Capture the cell that displays the provided text and extract its [x, y] central coordinate. 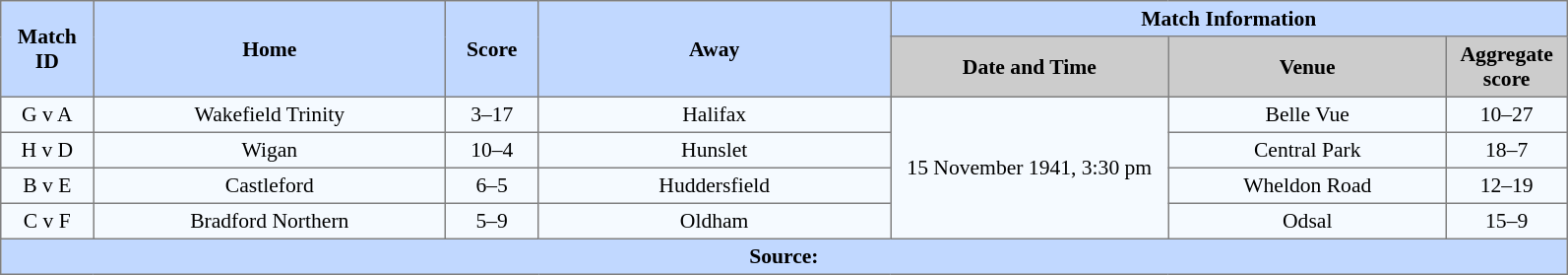
10–4 [492, 150]
Wheldon Road [1307, 185]
Score [492, 49]
Venue [1307, 67]
Date and Time [1030, 67]
Hunslet [715, 150]
C v F [47, 221]
15 November 1941, 3:30 pm [1030, 168]
Huddersfield [715, 185]
Castleford [270, 185]
Match Information [1228, 19]
Match ID [47, 49]
B v E [47, 185]
G v A [47, 114]
Aggregate score [1506, 67]
15–9 [1506, 221]
Halifax [715, 114]
Home [270, 49]
Belle Vue [1307, 114]
18–7 [1506, 150]
5–9 [492, 221]
10–27 [1506, 114]
Central Park [1307, 150]
Wakefield Trinity [270, 114]
12–19 [1506, 185]
Away [715, 49]
Wigan [270, 150]
H v D [47, 150]
Source: [784, 256]
6–5 [492, 185]
Oldham [715, 221]
Odsal [1307, 221]
3–17 [492, 114]
Bradford Northern [270, 221]
